Pinpoint the cell where the given text exists, returning its [x, y] midpoint coordinate. 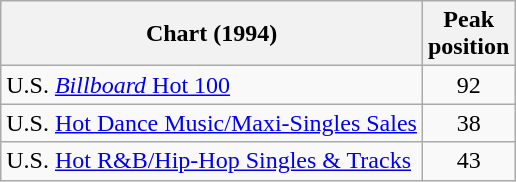
U.S. Hot R&B/Hip-Hop Singles & Tracks [212, 161]
38 [468, 123]
U.S. Billboard Hot 100 [212, 85]
U.S. Hot Dance Music/Maxi-Singles Sales [212, 123]
92 [468, 85]
43 [468, 161]
Peakposition [468, 34]
Chart (1994) [212, 34]
